Extract the [x, y] coordinate from the center of the cell holding the provided text.  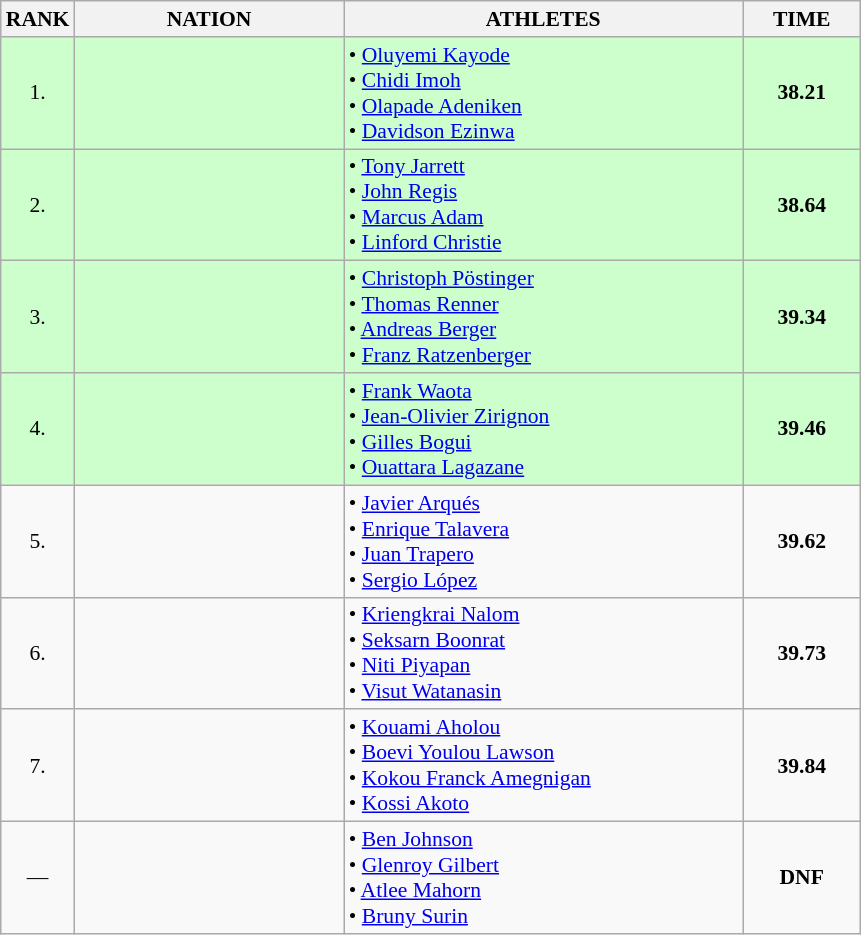
• Javier Arqués• Enrique Talavera• Juan Trapero• Sergio López [544, 541]
38.21 [802, 93]
3. [38, 317]
4. [38, 429]
1. [38, 93]
38.64 [802, 205]
NATION [208, 19]
39.62 [802, 541]
39.84 [802, 766]
RANK [38, 19]
• Christoph Pöstinger• Thomas Renner• Andreas Berger• Franz Ratzenberger [544, 317]
— [38, 878]
6. [38, 653]
ATHLETES [544, 19]
• Oluyemi Kayode• Chidi Imoh• Olapade Adeniken• Davidson Ezinwa [544, 93]
39.34 [802, 317]
5. [38, 541]
• Frank Waota• Jean-Olivier Zirignon• Gilles Bogui• Ouattara Lagazane [544, 429]
39.73 [802, 653]
• Kouami Aholou• Boevi Youlou Lawson• Kokou Franck Amegnigan• Kossi Akoto [544, 766]
39.46 [802, 429]
TIME [802, 19]
2. [38, 205]
• Ben Johnson• Glenroy Gilbert• Atlee Mahorn• Bruny Surin [544, 878]
DNF [802, 878]
7. [38, 766]
• Kriengkrai Nalom• Seksarn Boonrat• Niti Piyapan• Visut Watanasin [544, 653]
• Tony Jarrett• John Regis• Marcus Adam• Linford Christie [544, 205]
